Capture the cell that displays the provided text and extract its (x, y) central coordinate. 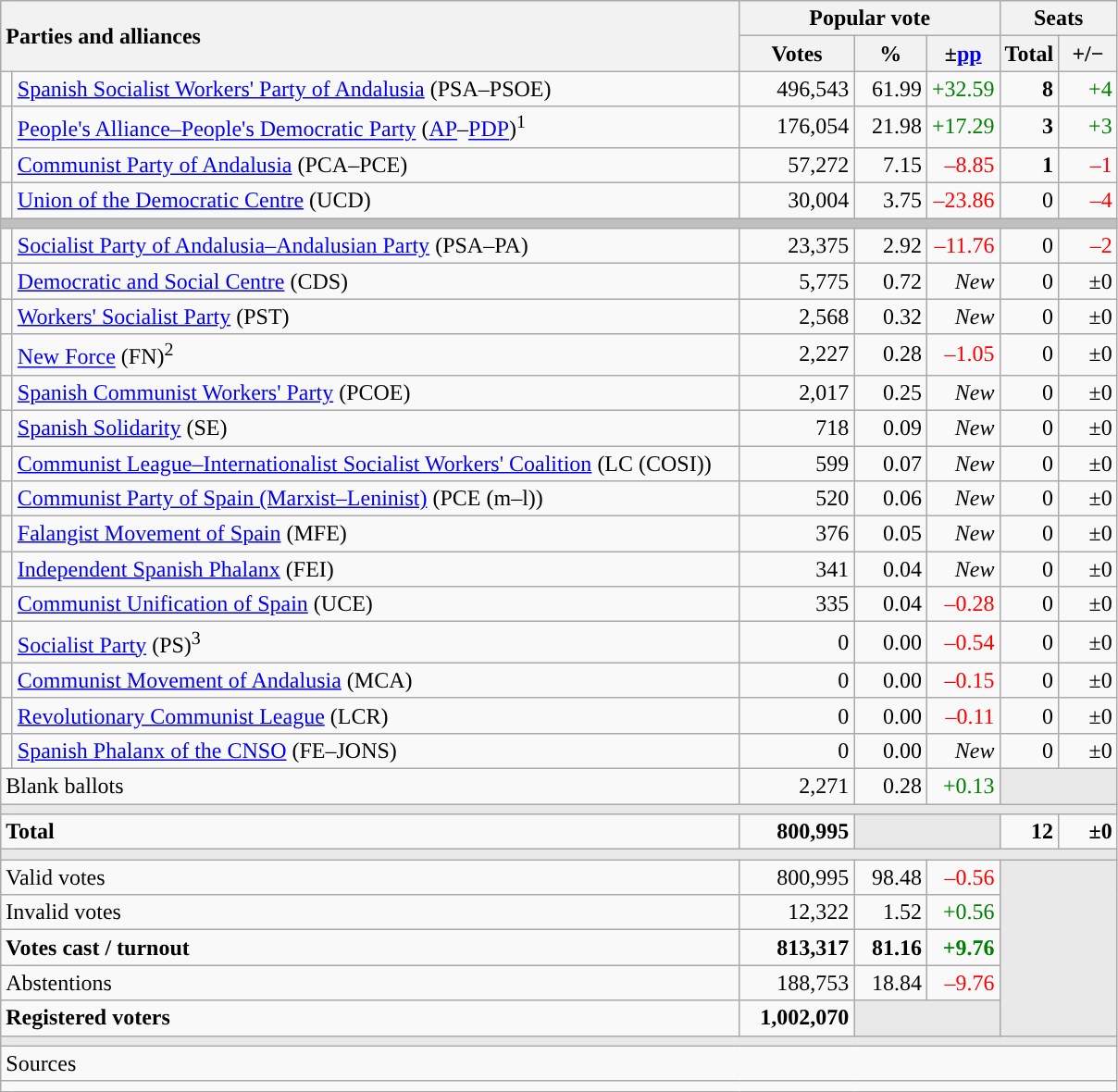
2,017 (797, 392)
Valid votes (370, 877)
Votes (797, 54)
81.16 (890, 948)
Communist Movement of Andalusia (MCA) (376, 680)
People's Alliance–People's Democratic Party (AP–PDP)1 (376, 128)
Invalid votes (370, 912)
–2 (1088, 246)
496,543 (797, 89)
+17.29 (963, 128)
+4 (1088, 89)
176,054 (797, 128)
Socialist Party (PS)3 (376, 642)
520 (797, 499)
New Force (FN)2 (376, 355)
–11.76 (963, 246)
Spanish Communist Workers' Party (PCOE) (376, 392)
813,317 (797, 948)
Communist Party of Andalusia (PCA–PCE) (376, 165)
+0.13 (963, 787)
8 (1029, 89)
12,322 (797, 912)
±pp (963, 54)
–1.05 (963, 355)
0.32 (890, 316)
Communist Party of Spain (Marxist–Leninist) (PCE (m–l)) (376, 499)
2,568 (797, 316)
5,775 (797, 281)
Communist Unification of Spain (UCE) (376, 604)
2,227 (797, 355)
1 (1029, 165)
Votes cast / turnout (370, 948)
–0.54 (963, 642)
+/− (1088, 54)
57,272 (797, 165)
599 (797, 464)
Spanish Socialist Workers' Party of Andalusia (PSA–PSOE) (376, 89)
–0.15 (963, 680)
+0.56 (963, 912)
7.15 (890, 165)
188,753 (797, 983)
21.98 (890, 128)
Workers' Socialist Party (PST) (376, 316)
376 (797, 534)
3 (1029, 128)
–23.86 (963, 201)
Communist League–Internationalist Socialist Workers' Coalition (LC (COSI)) (376, 464)
–0.11 (963, 715)
–1 (1088, 165)
18.84 (890, 983)
+32.59 (963, 89)
98.48 (890, 877)
Revolutionary Communist League (LCR) (376, 715)
0.09 (890, 428)
61.99 (890, 89)
Abstentions (370, 983)
0.25 (890, 392)
+9.76 (963, 948)
0.06 (890, 499)
335 (797, 604)
0.72 (890, 281)
Seats (1059, 19)
Popular vote (870, 19)
–4 (1088, 201)
–0.56 (963, 877)
3.75 (890, 201)
% (890, 54)
Blank ballots (370, 787)
30,004 (797, 201)
–8.85 (963, 165)
Sources (559, 1063)
718 (797, 428)
Registered voters (370, 1018)
Union of the Democratic Centre (UCD) (376, 201)
1,002,070 (797, 1018)
–0.28 (963, 604)
0.05 (890, 534)
12 (1029, 832)
0.07 (890, 464)
2.92 (890, 246)
–9.76 (963, 983)
+3 (1088, 128)
Parties and alliances (370, 36)
23,375 (797, 246)
Falangist Movement of Spain (MFE) (376, 534)
Democratic and Social Centre (CDS) (376, 281)
2,271 (797, 787)
Socialist Party of Andalusia–Andalusian Party (PSA–PA) (376, 246)
Spanish Phalanx of the CNSO (FE–JONS) (376, 751)
Spanish Solidarity (SE) (376, 428)
Independent Spanish Phalanx (FEI) (376, 569)
1.52 (890, 912)
341 (797, 569)
